Provide the (x, y) coordinate of the cell's center where the given text is located.  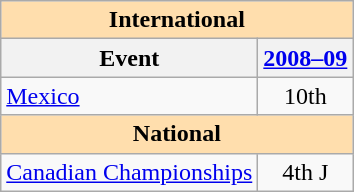
Event (130, 58)
International (177, 20)
10th (306, 96)
Mexico (130, 96)
4th J (306, 172)
National (177, 134)
Canadian Championships (130, 172)
2008–09 (306, 58)
